Extract the [X, Y] coordinate from the center of the cell holding the provided text.  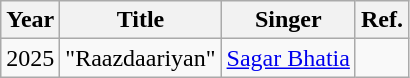
Ref. [382, 20]
"Raazdaariyan" [140, 58]
2025 [30, 58]
Sagar Bhatia [288, 58]
Year [30, 20]
Title [140, 20]
Singer [288, 20]
